Scan for the cell matching the given text and deliver its [x, y] coordinate at center. 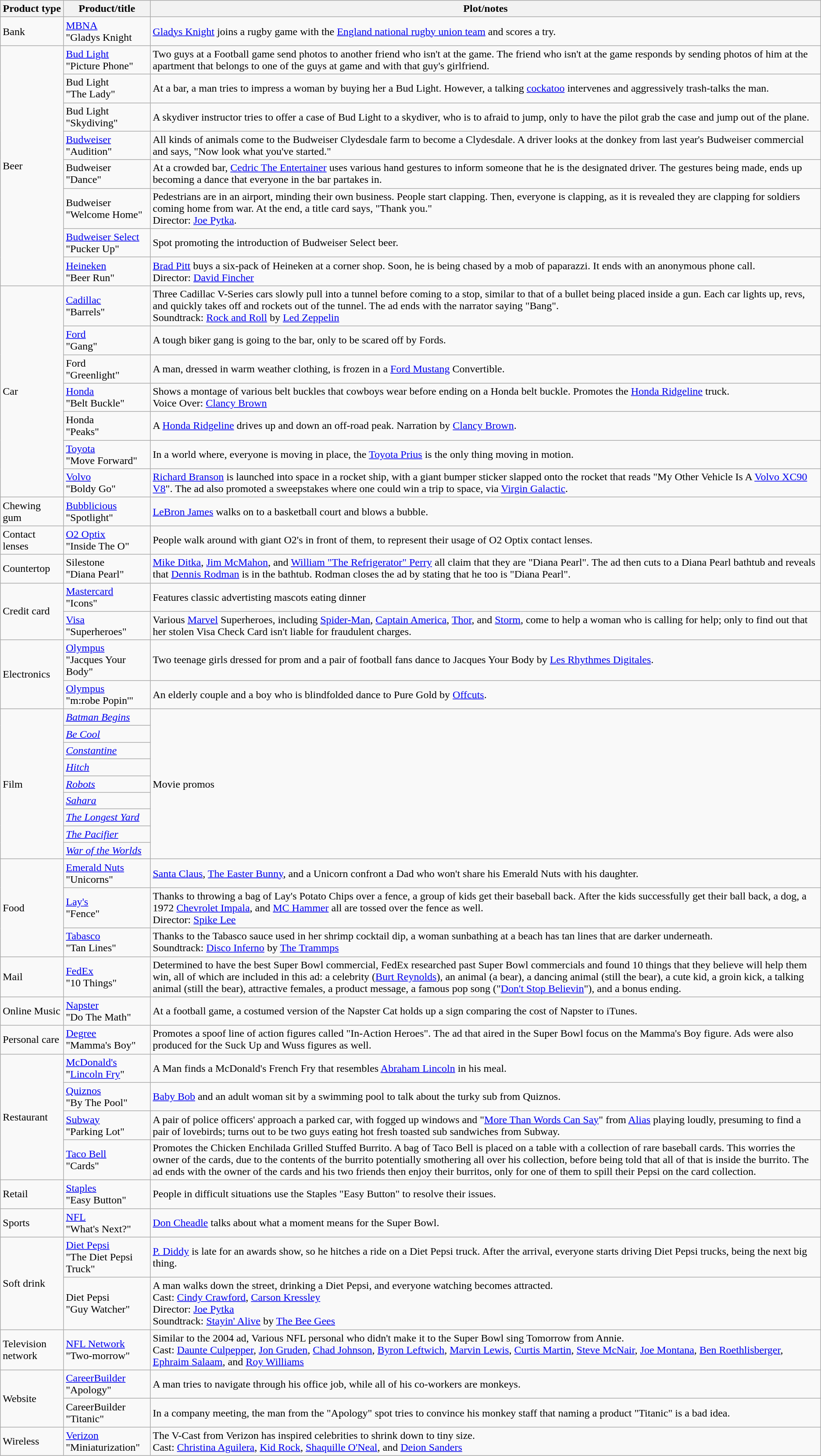
Wireless [32, 1441]
Santa Claus, The Easter Bunny, and a Unicorn confront a Dad who won't share his Emerald Nuts with his daughter. [486, 874]
Diet Pepsi"Guy Watcher" [107, 1303]
Personal care [32, 1039]
People in difficult situations use the Staples "Easy Button" to resolve their issues. [486, 1194]
Hitch [107, 767]
Be Cool [107, 734]
Food [32, 908]
CareerBuilder"Apology" [107, 1384]
Sahara [107, 801]
In a company meeting, the man from the "Apology" spot tries to convince his monkey staff that naming a product "Titanic" is a bad idea. [486, 1413]
Bank [32, 32]
Spot promoting the introduction of Budweiser Select beer. [486, 243]
Ford"Gang" [107, 340]
Restaurant [32, 1117]
Olympus"m:robe Popin'" [107, 695]
The V-Cast from Verizon has inspired celebrities to shrink down to tiny size.Cast: Christina Aguilera, Kid Rock, Shaquille O'Neal, and Deion Sanders [486, 1441]
Features classic advertisting mascots eating dinner [486, 597]
Don Cheadle talks about what a moment means for the Super Bowl. [486, 1223]
Budweiser"Dance" [107, 174]
At a football game, a costumed version of the Napster Cat holds up a sign comparing the cost of Napster to iTunes. [486, 1011]
A tough biker gang is going to the bar, only to be scared off by Fords. [486, 340]
Napster"Do The Math" [107, 1011]
Gladys Knight joins a rugby game with the England national rugby union team and scores a try. [486, 32]
The Longest Yard [107, 817]
Batman Begins [107, 717]
Diet Pepsi"The Diet Pepsi Truck" [107, 1257]
Tabasco"Tan Lines" [107, 942]
Product type [32, 9]
A Honda Ridgeline drives up and down an off-road peak. Narration by Clancy Brown. [486, 426]
Verizon"Miniaturization" [107, 1441]
Lay's"Fence" [107, 908]
Volvo"Boldy Go" [107, 483]
A Man finds a McDonald's French Fry that resembles Abraham Lincoln in his meal. [486, 1068]
Visa"Superheroes" [107, 625]
O2 Optix"Inside The O" [107, 540]
Soft drink [32, 1283]
Olympus"Jacques Your Body" [107, 660]
Mail [32, 977]
Movie promos [486, 784]
Ford"Greenlight" [107, 368]
Mastercard"Icons" [107, 597]
Subway"Parking Lot" [107, 1125]
Credit card [32, 611]
Bubblicious"Spotlight" [107, 511]
Beer [32, 166]
Quiznos"By The Pool" [107, 1096]
Car [32, 391]
Film [32, 784]
Robots [107, 784]
Product/title [107, 9]
Constantine [107, 750]
Countertop [32, 568]
NFL"What's Next?" [107, 1223]
Honda"Peaks" [107, 426]
Budweiser Select"Pucker Up" [107, 243]
Degree"Mamma's Boy" [107, 1039]
Cadillac"Barrels" [107, 306]
A man tries to navigate through his office job, while all of his co-workers are monkeys. [486, 1384]
At a bar, a man tries to impress a woman by buying her a Bud Light. However, a talking cockatoo intervenes and aggressively trash-talks the man. [486, 89]
NFL Network"Two-morrow" [107, 1350]
MBNA"Gladys Knight [107, 32]
Budweiser"Audition" [107, 146]
A man, dressed in warm weather clothing, is frozen in a Ford Mustang Convertible. [486, 368]
FedEx"10 Things" [107, 977]
Contact lenses [32, 540]
Sports [32, 1223]
Television network [32, 1350]
Retail [32, 1194]
LeBron James walks on to a basketball court and blows a bubble. [486, 511]
Chewing gum [32, 511]
People walk around with giant O2's in front of them, to represent their usage of O2 Optix contact lenses. [486, 540]
Plot/notes [486, 9]
War of the Worlds [107, 851]
Silestone"Diana Pearl" [107, 568]
In a world where, everyone is moving in place, the Toyota Prius is the only thing moving in motion. [486, 454]
The Pacifier [107, 834]
Budweiser"Welcome Home" [107, 208]
Bud Light"The Lady" [107, 89]
Staples"Easy Button" [107, 1194]
McDonald's"Lincoln Fry" [107, 1068]
An elderly couple and a boy who is blindfolded dance to Pure Gold by Offcuts. [486, 695]
Electronics [32, 674]
Honda"Belt Buckle" [107, 397]
Bud Light"Picture Phone" [107, 60]
Taco Bell"Cards" [107, 1160]
Heineken"Beer Run" [107, 271]
Toyota"Move Forward" [107, 454]
Emerald Nuts"Unicorns" [107, 874]
Baby Bob and an adult woman sit by a swimming pool to talk about the turky sub from Quiznos. [486, 1096]
CareerBuilder"Titanic" [107, 1413]
Online Music [32, 1011]
Website [32, 1399]
Two teenage girls dressed for prom and a pair of football fans dance to Jacques Your Body by Les Rhythmes Digitales. [486, 660]
Bud Light"Skydiving" [107, 117]
